Detect which cell encompasses the target text, then output its (x, y) center coordinate. 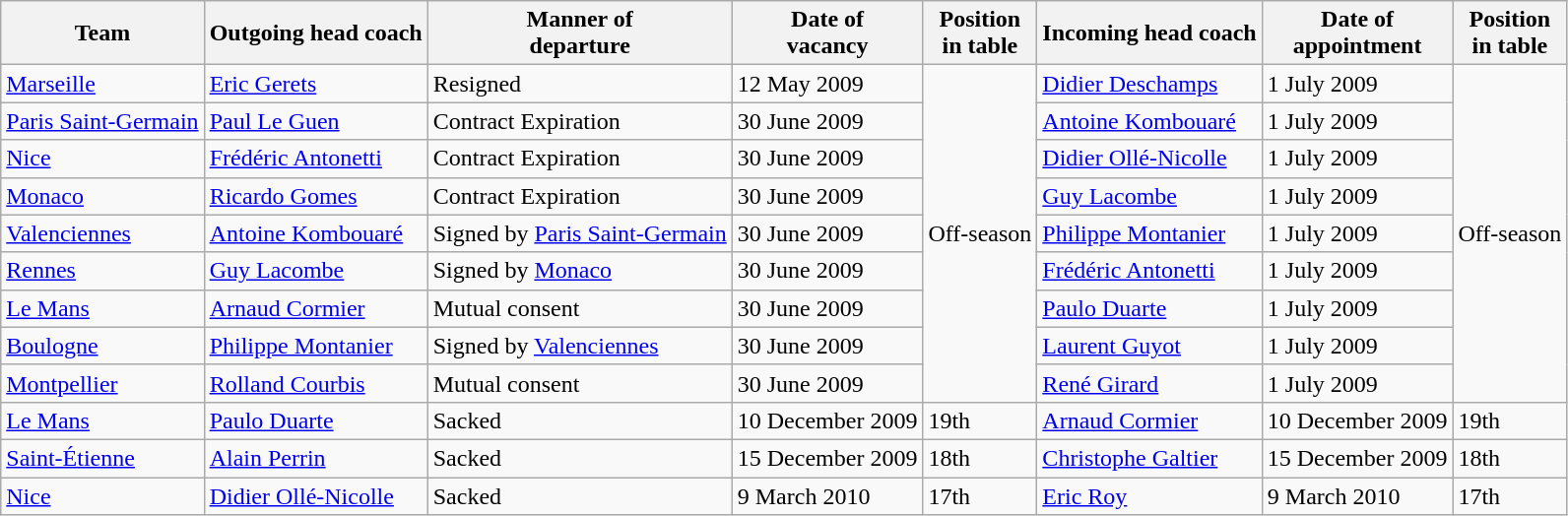
Outgoing head coach (315, 33)
Rennes (102, 271)
Laurent Guyot (1149, 346)
Boulogne (102, 346)
Signed by Valenciennes (579, 346)
12 May 2009 (827, 84)
Incoming head coach (1149, 33)
Saint-Étienne (102, 458)
Eric Gerets (315, 84)
Ricardo Gomes (315, 196)
Resigned (579, 84)
Rolland Courbis (315, 383)
Signed by Paris Saint-Germain (579, 233)
Marseille (102, 84)
Valenciennes (102, 233)
Alain Perrin (315, 458)
Paul Le Guen (315, 121)
Signed by Monaco (579, 271)
Eric Roy (1149, 495)
Montpellier (102, 383)
Didier Deschamps (1149, 84)
Monaco (102, 196)
Date ofvacancy (827, 33)
Date ofappointment (1357, 33)
Christophe Galtier (1149, 458)
René Girard (1149, 383)
Manner ofdeparture (579, 33)
Paris Saint-Germain (102, 121)
Team (102, 33)
